Return [X, Y] of the center of cell containing provided text 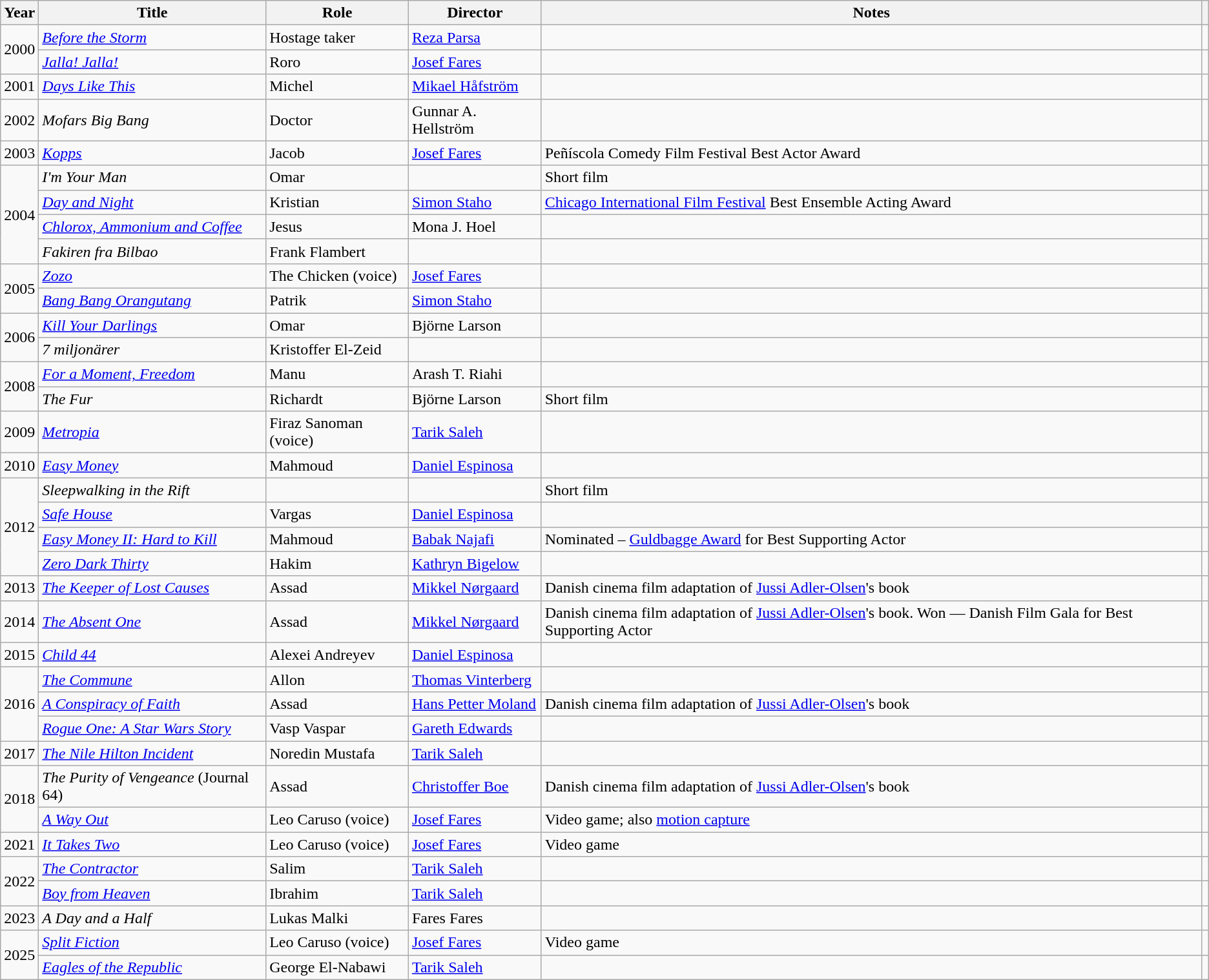
The Contractor [152, 869]
Jesus [337, 227]
2004 [19, 214]
Christoffer Boe [475, 786]
Frank Flambert [337, 251]
Noredin Mustafa [337, 753]
Hakim [337, 564]
Year [19, 13]
Jacob [337, 153]
Fakiren fra Bilbao [152, 251]
Patrik [337, 300]
Kristian [337, 202]
Gareth Edwards [475, 728]
Doctor [337, 120]
2017 [19, 753]
Sleepwalking in the Rift [152, 490]
A Day and a Half [152, 918]
Kristoffer El-Zeid [337, 350]
Richardt [337, 399]
2022 [19, 881]
Hostage taker [337, 37]
The Commune [152, 679]
The Fur [152, 399]
Bang Bang Orangutang [152, 300]
2018 [19, 799]
The Chicken (voice) [337, 276]
2010 [19, 465]
Manu [337, 374]
The Absent One [152, 621]
A Way Out [152, 820]
Vargas [337, 515]
I'm Your Man [152, 178]
2005 [19, 288]
For a Moment, Freedom [152, 374]
2021 [19, 844]
The Purity of Vengeance (Journal 64) [152, 786]
2014 [19, 621]
Alexei Andreyev [337, 655]
Mofars Big Bang [152, 120]
Vasp Vaspar [337, 728]
2001 [19, 87]
Before the Storm [152, 37]
Arash T. Riahi [475, 374]
Fares Fares [475, 918]
Role [337, 13]
Firaz Sanoman (voice) [337, 433]
Nominated – Guldbagge Award for Best Supporting Actor [871, 539]
2000 [19, 50]
Kopps [152, 153]
Easy Money [152, 465]
The Keeper of Lost Causes [152, 588]
Gunnar A. Hellström [475, 120]
2008 [19, 387]
Metropia [152, 433]
Safe House [152, 515]
Mikael Håfström [475, 87]
Eagles of the Republic [152, 967]
Allon [337, 679]
Day and Night [152, 202]
2016 [19, 704]
2012 [19, 527]
Split Fiction [152, 943]
Danish cinema film adaptation of Jussi Adler-Olsen's book. Won — Danish Film Gala for Best Supporting Actor [871, 621]
Michel [337, 87]
Kathryn Bigelow [475, 564]
2025 [19, 955]
Chlorox, Ammonium and Coffee [152, 227]
Mona J. Hoel [475, 227]
Peñíscola Comedy Film Festival Best Actor Award [871, 153]
Child 44 [152, 655]
Roro [337, 62]
Easy Money II: Hard to Kill [152, 539]
2006 [19, 337]
2002 [19, 120]
Ibrahim [337, 893]
Jalla! Jalla! [152, 62]
2009 [19, 433]
2015 [19, 655]
Salim [337, 869]
Rogue One: A Star Wars Story [152, 728]
Zozo [152, 276]
Notes [871, 13]
Reza Parsa [475, 37]
A Conspiracy of Faith [152, 704]
Director [475, 13]
Hans Petter Moland [475, 704]
2003 [19, 153]
2023 [19, 918]
Lukas Malki [337, 918]
The Nile Hilton Incident [152, 753]
Babak Najafi [475, 539]
7 miljonärer [152, 350]
2013 [19, 588]
Chicago International Film Festival Best Ensemble Acting Award [871, 202]
Video game; also motion capture [871, 820]
Days Like This [152, 87]
It Takes Two [152, 844]
Kill Your Darlings [152, 325]
Boy from Heaven [152, 893]
Zero Dark Thirty [152, 564]
George El-Nabawi [337, 967]
Thomas Vinterberg [475, 679]
Title [152, 13]
